Determine the [X, Y] coordinate at the center of the cell enclosing the given text.  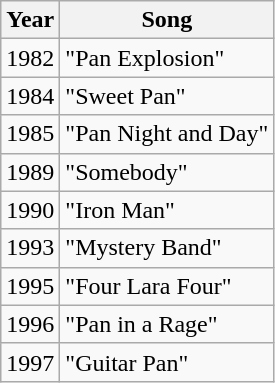
1985 [30, 134]
"Pan Explosion" [167, 58]
1996 [30, 324]
"Iron Man" [167, 210]
"Guitar Pan" [167, 362]
Song [167, 20]
"Sweet Pan" [167, 96]
Year [30, 20]
"Pan Night and Day" [167, 134]
1990 [30, 210]
1984 [30, 96]
1982 [30, 58]
1995 [30, 286]
"Somebody" [167, 172]
"Four Lara Four" [167, 286]
1989 [30, 172]
"Mystery Band" [167, 248]
1997 [30, 362]
1993 [30, 248]
"Pan in a Rage" [167, 324]
